Provide the (x, y) coordinate of the cell's center where the given text is located.  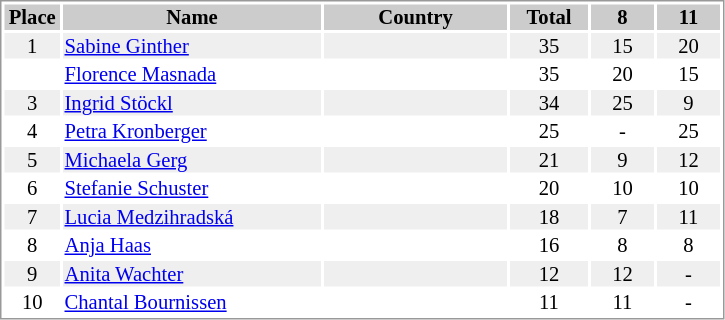
18 (549, 217)
Anita Wachter (192, 274)
Ingrid Stöckl (192, 103)
6 (32, 189)
3 (32, 103)
4 (32, 131)
21 (549, 160)
Total (549, 17)
Sabine Ginther (192, 46)
Stefanie Schuster (192, 189)
Anja Haas (192, 245)
Petra Kronberger (192, 131)
Lucia Medzihradská (192, 217)
5 (32, 160)
16 (549, 245)
34 (549, 103)
Name (192, 17)
Florence Masnada (192, 75)
1 (32, 46)
Place (32, 17)
Chantal Bournissen (192, 303)
Michaela Gerg (192, 160)
Country (416, 17)
